Scan for the cell matching the given text and deliver its [x, y] coordinate at center. 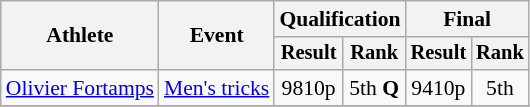
Qualification [340, 19]
Event [216, 36]
5th [500, 88]
Final [468, 19]
5th Q [374, 88]
Athlete [80, 36]
9410p [439, 88]
9810p [308, 88]
Men's tricks [216, 88]
Olivier Fortamps [80, 88]
